Determine the (x, y) coordinate at the center of the cell enclosing the given text.  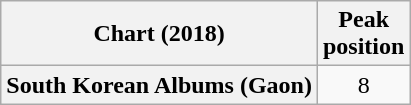
8 (363, 85)
South Korean Albums (Gaon) (160, 85)
Chart (2018) (160, 34)
Peak position (363, 34)
